Find where the given text appears and provide that cell's center as [x, y] coordinate. 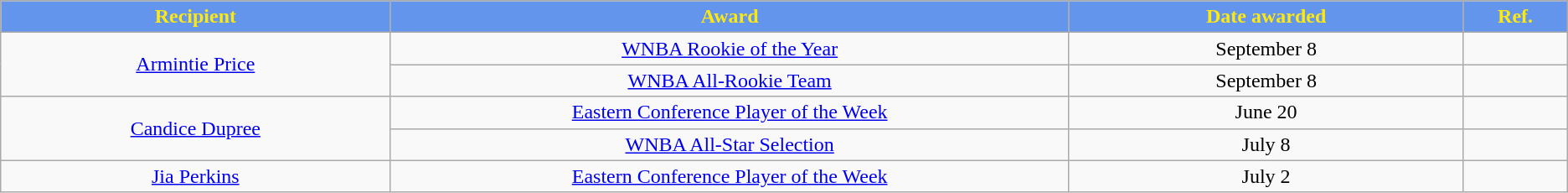
WNBA All-Rookie Team [730, 81]
WNBA All-Star Selection [730, 144]
Award [730, 17]
WNBA Rookie of the Year [730, 49]
Candice Dupree [196, 128]
Recipient [196, 17]
Armintie Price [196, 65]
July 8 [1266, 144]
Jia Perkins [196, 176]
Ref. [1515, 17]
July 2 [1266, 176]
June 20 [1266, 112]
Date awarded [1266, 17]
